Provide the [X, Y] coordinate of the cell's center where the given text is located.  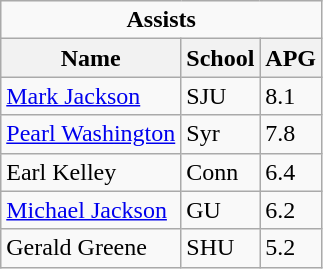
6.4 [291, 172]
GU [220, 210]
5.2 [291, 248]
Assists [162, 20]
Gerald Greene [91, 248]
Earl Kelley [91, 172]
Syr [220, 134]
6.2 [291, 210]
Pearl Washington [91, 134]
Conn [220, 172]
SHU [220, 248]
7.8 [291, 134]
School [220, 58]
Michael Jackson [91, 210]
APG [291, 58]
SJU [220, 96]
Mark Jackson [91, 96]
Name [91, 58]
8.1 [291, 96]
